Scan for the cell matching the given text and deliver its [x, y] coordinate at center. 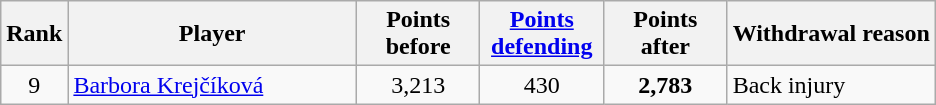
Points defending [542, 34]
Points after [666, 34]
3,213 [418, 85]
Barbora Krejčíková [212, 85]
9 [34, 85]
Withdrawal reason [831, 34]
Rank [34, 34]
Points before [418, 34]
Back injury [831, 85]
430 [542, 85]
2,783 [666, 85]
Player [212, 34]
